Scan for the cell matching the given text and deliver its (X, Y) coordinate at center. 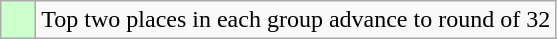
Top two places in each group advance to round of 32 (296, 20)
